Find where the given text appears and provide that cell's center as [x, y] coordinate. 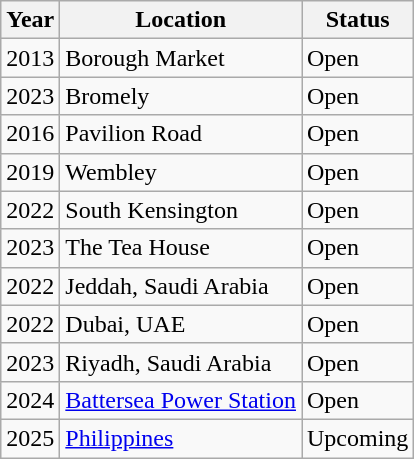
2016 [30, 134]
2025 [30, 438]
Wembley [181, 172]
Dubai, UAE [181, 324]
South Kensington [181, 210]
Year [30, 20]
2024 [30, 400]
Pavilion Road [181, 134]
Location [181, 20]
The Tea House [181, 248]
Status [358, 20]
Jeddah, Saudi Arabia [181, 286]
2019 [30, 172]
2013 [30, 58]
Philippines [181, 438]
Upcoming [358, 438]
Battersea Power Station [181, 400]
Riyadh, Saudi Arabia [181, 362]
Borough Market [181, 58]
Bromely [181, 96]
